Identify which cell holds the provided text, then report its [X, Y] central coordinate. 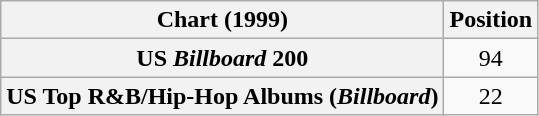
US Top R&B/Hip-Hop Albums (Billboard) [222, 96]
22 [491, 96]
Position [491, 20]
US Billboard 200 [222, 58]
94 [491, 58]
Chart (1999) [222, 20]
